Capture the cell that displays the provided text and extract its [X, Y] central coordinate. 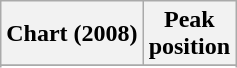
Chart (2008) [72, 34]
Peakposition [189, 34]
